Scan for the cell matching the given text and deliver its [x, y] coordinate at center. 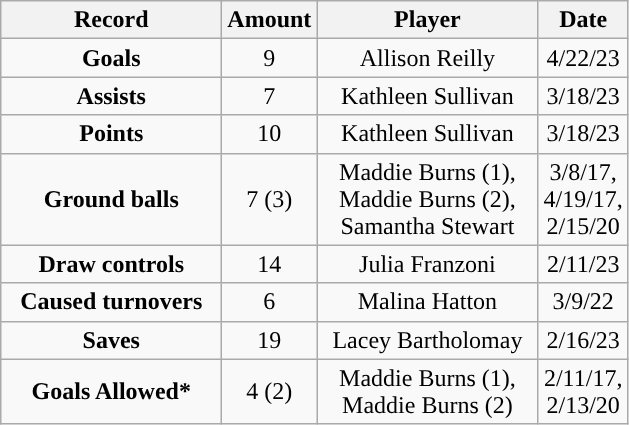
3/9/22 [583, 302]
14 [270, 264]
3/8/17, 4/19/17, 2/15/20 [583, 199]
Goals [112, 58]
Record [112, 20]
4/22/23 [583, 58]
Amount [270, 20]
2/16/23 [583, 340]
9 [270, 58]
6 [270, 302]
Points [112, 134]
Caused turnovers [112, 302]
Maddie Burns (1), Maddie Burns (2), Samantha Stewart [428, 199]
Saves [112, 340]
Assists [112, 96]
7 (3) [270, 199]
Julia Franzoni [428, 264]
Lacey Bartholomay [428, 340]
Maddie Burns (1), Maddie Burns (2) [428, 392]
Draw controls [112, 264]
2/11/23 [583, 264]
Malina Hatton [428, 302]
7 [270, 96]
Goals Allowed* [112, 392]
Player [428, 20]
Allison Reilly [428, 58]
19 [270, 340]
Date [583, 20]
Ground balls [112, 199]
10 [270, 134]
4 (2) [270, 392]
2/11/17, 2/13/20 [583, 392]
